Determine the (X, Y) coordinate at the center of the cell enclosing the given text.  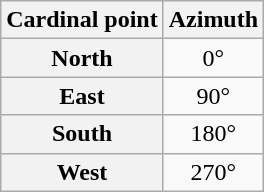
East (82, 96)
North (82, 58)
Cardinal point (82, 20)
270° (213, 172)
Azimuth (213, 20)
0° (213, 58)
90° (213, 96)
West (82, 172)
South (82, 134)
180° (213, 134)
